Pinpoint the cell where the given text exists, returning its (x, y) midpoint coordinate. 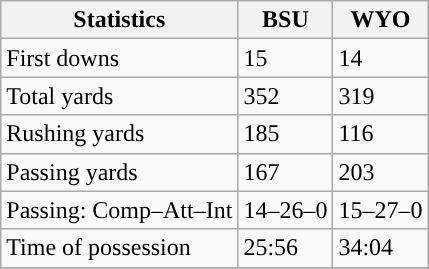
116 (380, 134)
352 (286, 96)
Time of possession (120, 248)
203 (380, 172)
167 (286, 172)
14–26–0 (286, 210)
15–27–0 (380, 210)
25:56 (286, 248)
Statistics (120, 20)
Passing yards (120, 172)
319 (380, 96)
BSU (286, 20)
Passing: Comp–Att–Int (120, 210)
14 (380, 58)
Total yards (120, 96)
15 (286, 58)
185 (286, 134)
First downs (120, 58)
34:04 (380, 248)
WYO (380, 20)
Rushing yards (120, 134)
